For the text-containing cell, return its midpoint in (x, y) coordinate format. 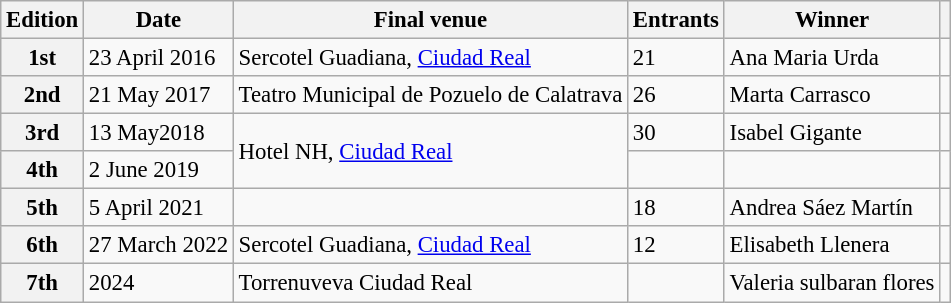
7th (42, 283)
Final venue (430, 20)
Edition (42, 20)
23 April 2016 (159, 58)
Hotel NH, Ciudad Real (430, 152)
3rd (42, 133)
18 (676, 208)
5 April 2021 (159, 208)
Elisabeth Llenera (832, 245)
6th (42, 245)
Isabel Gigante (832, 133)
26 (676, 95)
2 June 2019 (159, 170)
12 (676, 245)
1st (42, 58)
13 May2018 (159, 133)
Entrants (676, 20)
27 March 2022 (159, 245)
30 (676, 133)
21 May 2017 (159, 95)
2nd (42, 95)
Andrea Sáez Martín (832, 208)
Teatro Municipal de Pozuelo de Calatrava (430, 95)
Torrenuveva Ciudad Real (430, 283)
Date (159, 20)
21 (676, 58)
Ana Maria Urda (832, 58)
5th (42, 208)
2024 (159, 283)
Winner (832, 20)
4th (42, 170)
Marta Carrasco (832, 95)
Valeria sulbaran flores (832, 283)
